Search for the cell housing the specified text and yield its (X, Y) center coordinate. 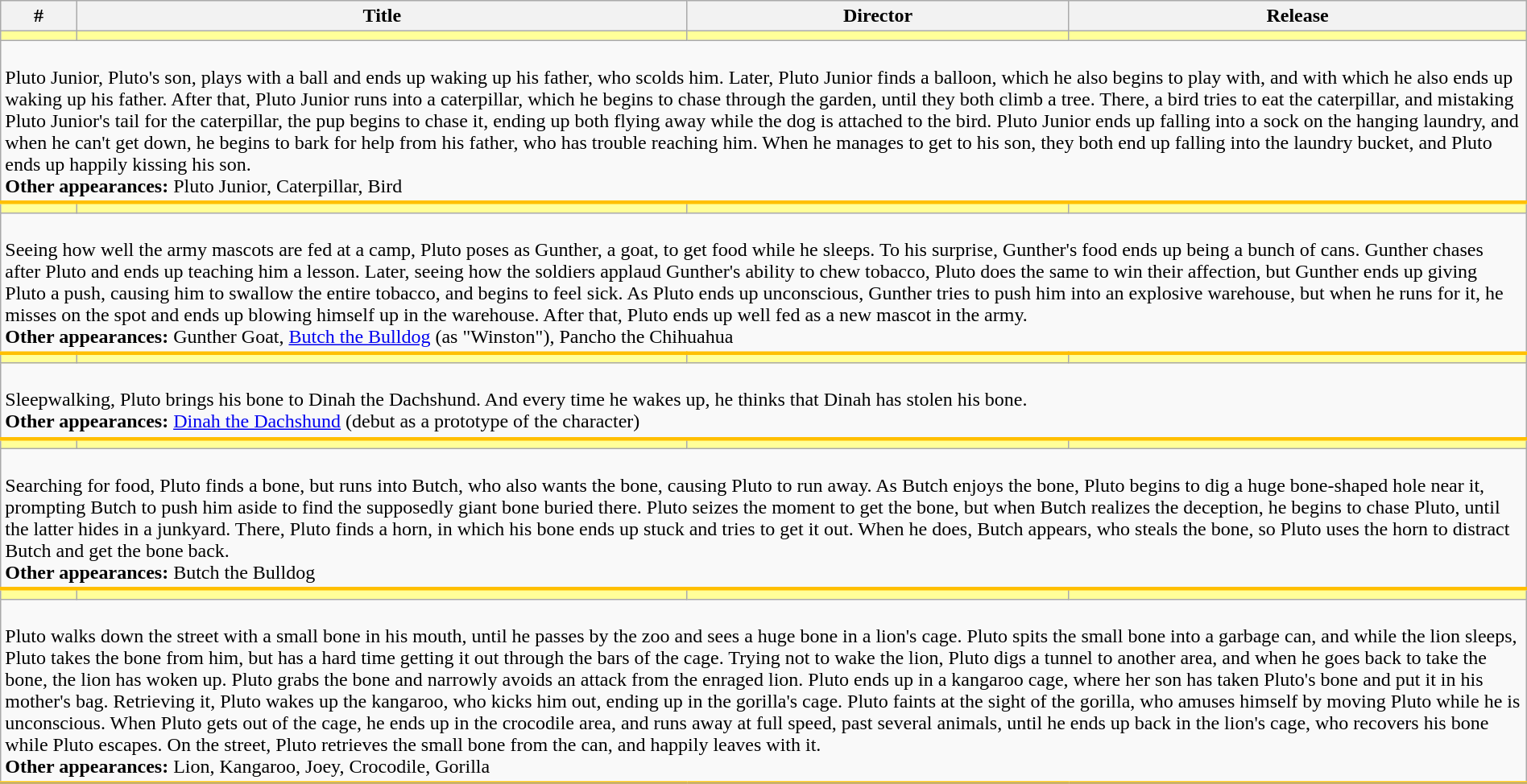
Release (1297, 16)
Director (878, 16)
# (39, 16)
Title (382, 16)
